Capture the cell that displays the provided text and extract its (x, y) central coordinate. 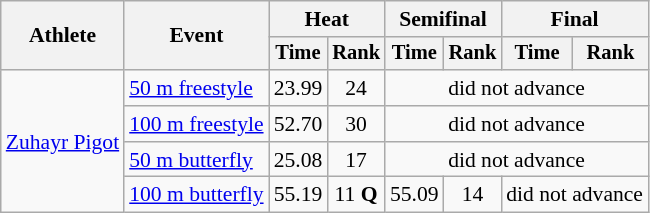
52.70 (298, 124)
Heat (327, 19)
55.09 (414, 195)
30 (356, 124)
50 m butterfly (196, 160)
100 m butterfly (196, 195)
100 m freestyle (196, 124)
17 (356, 160)
23.99 (298, 88)
Event (196, 36)
Semifinal (443, 19)
11 Q (356, 195)
25.08 (298, 160)
55.19 (298, 195)
24 (356, 88)
50 m freestyle (196, 88)
Final (574, 19)
Athlete (62, 36)
14 (473, 195)
Zuhayr Pigot (62, 141)
